Provide the [x, y] coordinate of the cell's center where the given text is located.  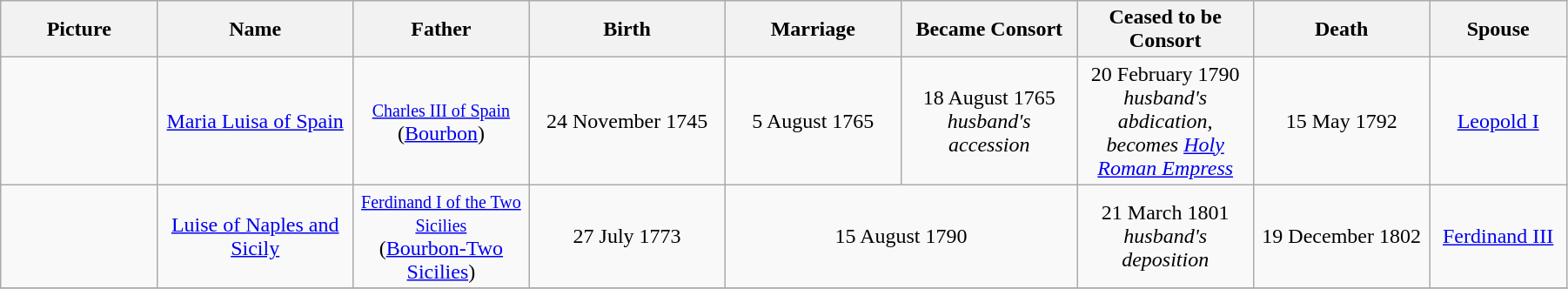
5 August 1765 [813, 121]
Leopold I [1498, 121]
Charles III of Spain(Bourbon) [441, 121]
27 July 1773 [627, 237]
15 May 1792 [1341, 121]
Maria Luisa of Spain [256, 121]
Name [256, 30]
18 August 1765 husband's accession [989, 121]
Spouse [1498, 30]
Became Consort [989, 30]
Birth [627, 30]
15 August 1790 [901, 237]
Marriage [813, 30]
Ferdinand I of the Two Sicilies(Bourbon-Two Sicilies) [441, 237]
21 March 1801husband's deposition [1165, 237]
19 December 1802 [1341, 237]
Ferdinand III [1498, 237]
24 November 1745 [627, 121]
Father [441, 30]
Picture [79, 30]
Luise of Naples and Sicily [256, 237]
Ceased to be Consort [1165, 30]
20 February 1790husband's abdication, becomes Holy Roman Empress [1165, 121]
Death [1341, 30]
